For the text-containing cell, return its midpoint in [X, Y] coordinate format. 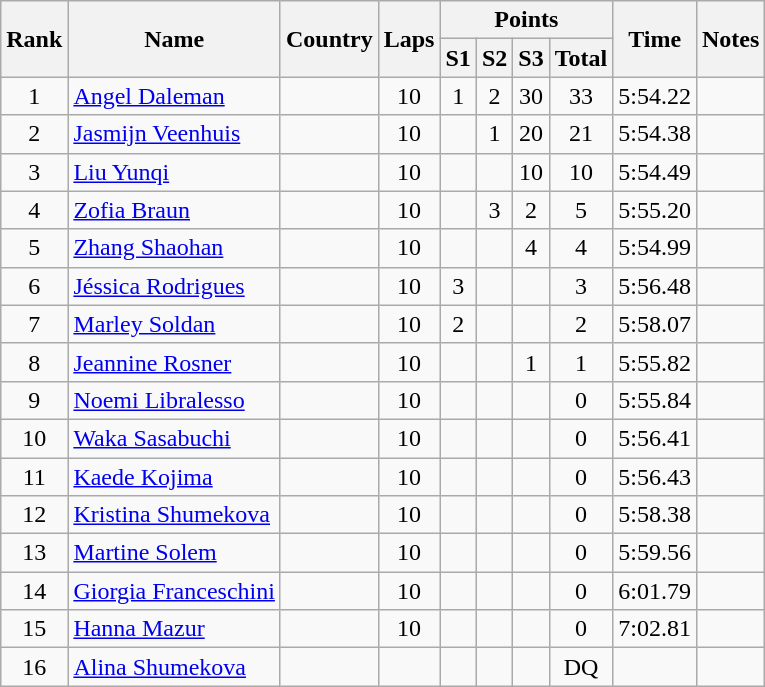
7 [34, 324]
Zofia Braun [174, 210]
5:59.56 [655, 553]
5:56.43 [655, 477]
13 [34, 553]
5:55.82 [655, 362]
S2 [494, 58]
Marley Soldan [174, 324]
Zhang Shaohan [174, 248]
8 [34, 362]
5:54.38 [655, 134]
Noemi Libralesso [174, 400]
Kristina Shumekova [174, 515]
5:58.07 [655, 324]
5:58.38 [655, 515]
Angel Daleman [174, 96]
21 [581, 134]
9 [34, 400]
5:54.99 [655, 248]
6:01.79 [655, 591]
Kaede Kojima [174, 477]
Martine Solem [174, 553]
S3 [531, 58]
5:54.22 [655, 96]
5:55.20 [655, 210]
Jeannine Rosner [174, 362]
Liu Yunqi [174, 172]
5:56.48 [655, 286]
12 [34, 515]
Waka Sasabuchi [174, 438]
Time [655, 39]
Alina Shumekova [174, 667]
Rank [34, 39]
7:02.81 [655, 629]
S1 [458, 58]
20 [531, 134]
30 [531, 96]
5:54.49 [655, 172]
14 [34, 591]
Country [329, 39]
5:56.41 [655, 438]
16 [34, 667]
Hanna Mazur [174, 629]
Notes [730, 39]
Name [174, 39]
15 [34, 629]
33 [581, 96]
Giorgia Franceschini [174, 591]
DQ [581, 667]
11 [34, 477]
Laps [409, 39]
Points [526, 20]
6 [34, 286]
Jasmijn Veenhuis [174, 134]
Total [581, 58]
5:55.84 [655, 400]
Jéssica Rodrigues [174, 286]
